Scan for the cell matching the given text and deliver its [x, y] coordinate at center. 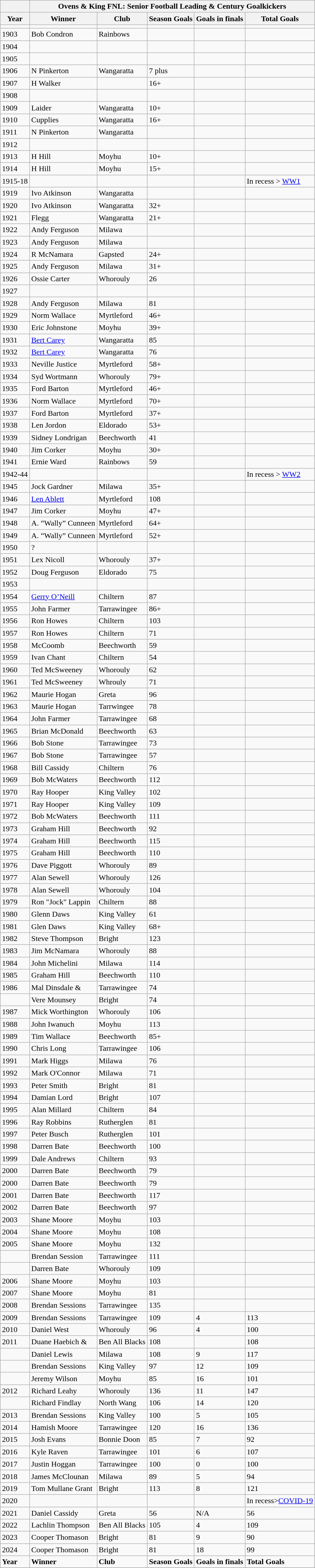
1989 [15, 1036]
1992 [15, 1073]
99 [280, 1550]
1950 [15, 548]
1974 [15, 841]
2008 [15, 1305]
2001 [15, 1195]
1963 [15, 706]
Brian McDonald [63, 731]
1942-44 [15, 474]
1915-18 [15, 181]
1919 [15, 193]
70+ [171, 401]
1949 [15, 535]
15+ [171, 169]
Josh Evans [63, 1440]
Vere Mounsey [63, 1000]
1914 [15, 169]
87 [171, 597]
McCoomb [63, 645]
1948 [15, 523]
Dale Andrews [63, 1159]
114 [171, 963]
Gerry O’Neill [63, 597]
1904 [15, 47]
Jock Gardner [63, 486]
1999 [15, 1159]
1962 [15, 694]
1965 [15, 731]
1931 [15, 340]
In recess > WW1 [280, 181]
2014 [15, 1427]
Duane Haebich & [63, 1342]
1981 [15, 926]
2013 [15, 1415]
Sidney Londrigan [63, 438]
1968 [15, 768]
1912 [15, 144]
62 [171, 670]
2017 [15, 1464]
7 [220, 1440]
Mark O'Connor [63, 1073]
1960 [15, 670]
1971 [15, 804]
1925 [15, 266]
52+ [171, 535]
H Walker [63, 83]
1906 [15, 71]
2005 [15, 1244]
39+ [171, 327]
Neville Justice [63, 364]
1928 [15, 303]
1985 [15, 975]
Bill Cassidy [63, 768]
Damian Lord [63, 1097]
57 [171, 755]
54 [171, 658]
1998 [15, 1146]
1926 [15, 279]
Richard Leahy [63, 1391]
2022 [15, 1525]
1937 [15, 413]
1930 [15, 327]
14 [220, 1403]
21+ [171, 218]
24+ [171, 254]
1964 [15, 719]
1983 [15, 951]
Peter Smith [63, 1085]
Richard Findlay [63, 1403]
Daniel West [63, 1330]
1984 [15, 963]
1924 [15, 254]
1952 [15, 572]
31+ [171, 266]
1986 [15, 988]
2023 [15, 1538]
Tarrwingee [122, 706]
1907 [15, 83]
1941 [15, 462]
Bob Condron [63, 34]
1993 [15, 1085]
1935 [15, 389]
Justin Hoggan [63, 1464]
94 [280, 1476]
30+ [171, 450]
2018 [15, 1476]
Mick Worthington [63, 1012]
2012 [15, 1391]
1980 [15, 914]
7 plus [171, 71]
1969 [15, 780]
N/A [220, 1513]
121 [280, 1488]
Ivan Chant [63, 658]
1958 [15, 645]
26 [171, 279]
R McNamara [63, 254]
1976 [15, 865]
1947 [15, 511]
1946 [15, 499]
0 [220, 1464]
63 [171, 731]
Peter Busch [63, 1134]
2004 [15, 1232]
1923 [15, 242]
1990 [15, 1049]
1988 [15, 1024]
41 [171, 438]
112 [171, 780]
Laider [63, 108]
Dave Piggott [63, 865]
In recess > WW2 [280, 474]
Tom Mullane Grant [63, 1488]
Len Jordon [63, 425]
115 [171, 841]
Steve Thompson [63, 939]
2024 [15, 1550]
1956 [15, 621]
1936 [15, 401]
North Wang [122, 1403]
Eric Johnstone [63, 327]
86+ [171, 609]
1920 [15, 205]
1940 [15, 450]
Ernie Ward [63, 462]
1996 [15, 1122]
2015 [15, 1440]
Doug Ferguson [63, 572]
Jim McNamara [63, 951]
Ray Robbins [63, 1122]
2019 [15, 1488]
1967 [15, 755]
1978 [15, 890]
93 [171, 1159]
Len Ablett [63, 499]
2002 [15, 1207]
1961 [15, 682]
1932 [15, 352]
1954 [15, 597]
Daniel Cassidy [63, 1513]
1910 [15, 120]
53+ [171, 425]
John Michelini [63, 963]
Hamish Moore [63, 1427]
2011 [15, 1342]
1934 [15, 377]
Whrouly [122, 682]
2003 [15, 1220]
1955 [15, 609]
2021 [15, 1513]
1987 [15, 1012]
Gapsted [122, 254]
78 [171, 706]
1977 [15, 877]
Mal Dinsdale & [63, 988]
135 [171, 1305]
35+ [171, 486]
75 [171, 572]
126 [171, 877]
1903 [15, 34]
6 [220, 1452]
2020 [15, 1501]
1938 [15, 425]
2010 [15, 1330]
1905 [15, 59]
Glen Daws [63, 926]
1911 [15, 132]
1966 [15, 743]
John Iwanuch [63, 1024]
1933 [15, 364]
Ron "Jock" Lappin [63, 902]
2006 [15, 1281]
123 [171, 939]
Lex Nicoll [63, 560]
79+ [171, 377]
1975 [15, 853]
Glenn Daws [63, 914]
Chris Long [63, 1049]
32+ [171, 205]
1945 [15, 486]
1921 [15, 218]
18 [220, 1550]
Jeremy Wilson [63, 1379]
Ovens & King FNL: Senior Football Leading & Century Goalkickers [172, 6]
James McClounan [63, 1476]
1953 [15, 584]
Flegg [63, 218]
Ossie Carter [63, 279]
Tim Wallace [63, 1036]
64+ [171, 523]
61 [171, 914]
1929 [15, 315]
Lachlin Thompson [63, 1525]
1908 [15, 95]
1970 [15, 792]
1982 [15, 939]
12 [220, 1366]
1922 [15, 230]
1997 [15, 1134]
1927 [15, 291]
147 [280, 1391]
1913 [15, 157]
1979 [15, 902]
2009 [15, 1317]
In recess>COVID-19 [280, 1501]
104 [171, 890]
11 [220, 1391]
1972 [15, 816]
1991 [15, 1061]
73 [171, 743]
1995 [15, 1110]
1909 [15, 108]
Kyle Raven [63, 1452]
85+ [171, 1036]
1994 [15, 1097]
1973 [15, 829]
Syd Wortmann [63, 377]
? [63, 548]
Alan Millard [63, 1110]
Brendan Session [63, 1256]
Cupplies [63, 120]
1951 [15, 560]
Mark Higgs [63, 1061]
Bonnie Doon [122, 1440]
Daniel Lewis [63, 1354]
2016 [15, 1452]
68 [171, 719]
47+ [171, 511]
8 [220, 1488]
2007 [15, 1293]
1957 [15, 633]
132 [171, 1244]
90 [280, 1538]
58+ [171, 364]
102 [171, 792]
84 [171, 1110]
1959 [15, 658]
68+ [171, 926]
1939 [15, 438]
